Capture the cell that displays the provided text and extract its (x, y) central coordinate. 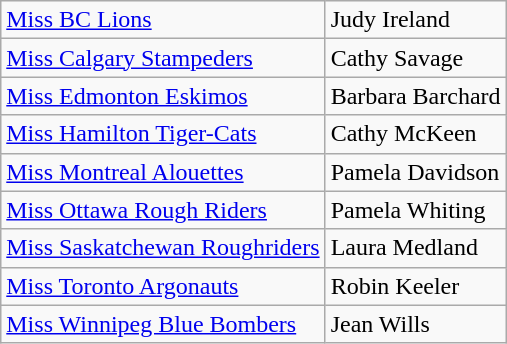
Robin Keeler (416, 286)
Pamela Whiting (416, 210)
Judy Ireland (416, 20)
Miss Saskatchewan Roughriders (163, 248)
Miss Ottawa Rough Riders (163, 210)
Miss Toronto Argonauts (163, 286)
Barbara Barchard (416, 96)
Miss Calgary Stampeders (163, 58)
Miss BC Lions (163, 20)
Pamela Davidson (416, 172)
Jean Wills (416, 324)
Cathy Savage (416, 58)
Miss Hamilton Tiger-Cats (163, 134)
Miss Edmonton Eskimos (163, 96)
Laura Medland (416, 248)
Cathy McKeen (416, 134)
Miss Winnipeg Blue Bombers (163, 324)
Miss Montreal Alouettes (163, 172)
